Return (x, y) of the center of cell containing provided text 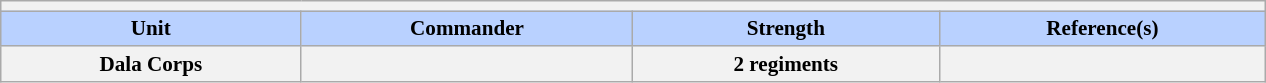
Strength (786, 28)
Reference(s) (1102, 28)
Commander (466, 28)
Dala Corps (150, 64)
2 regiments (786, 64)
Unit (150, 28)
